Return [X, Y] of the center of cell containing provided text 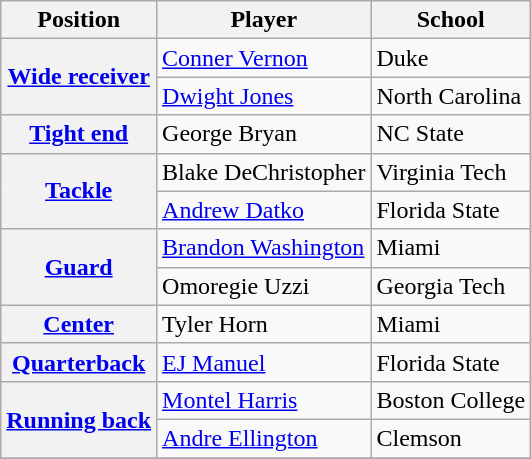
Player [264, 20]
Andre Ellington [264, 438]
Boston College [451, 400]
NC State [451, 134]
Montel Harris [264, 400]
Conner Vernon [264, 58]
Running back [79, 419]
Position [79, 20]
Quarterback [79, 362]
North Carolina [451, 96]
Virginia Tech [451, 172]
Wide receiver [79, 77]
Dwight Jones [264, 96]
Brandon Washington [264, 248]
Guard [79, 267]
Tyler Horn [264, 324]
Blake DeChristopher [264, 172]
George Bryan [264, 134]
Center [79, 324]
School [451, 20]
Georgia Tech [451, 286]
EJ Manuel [264, 362]
Omoregie Uzzi [264, 286]
Clemson [451, 438]
Duke [451, 58]
Tight end [79, 134]
Andrew Datko [264, 210]
Tackle [79, 191]
